Search for the cell housing the specified text and yield its [x, y] center coordinate. 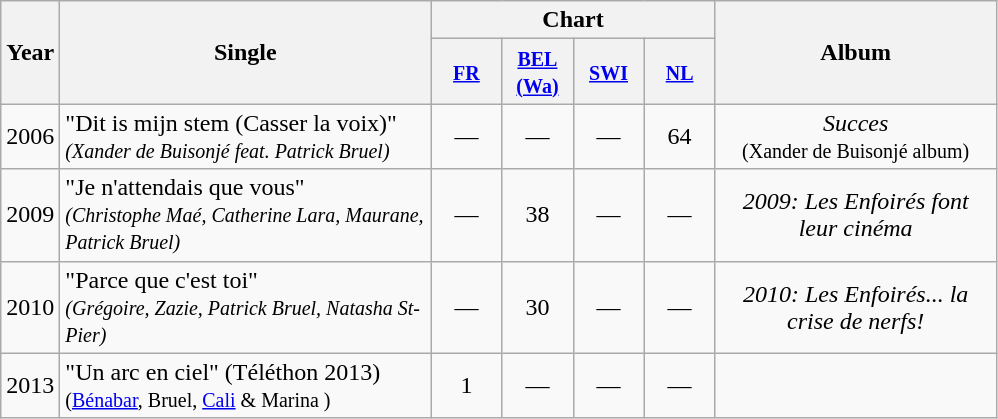
2010 [30, 307]
2006 [30, 136]
Chart [573, 20]
"Un arc en ciel" (Téléthon 2013)(Bénabar, Bruel, Cali & Marina ) [246, 386]
"Parce que c'est toi" (Grégoire, Zazie, Patrick Bruel, Natasha St-Pier) [246, 307]
BEL (Wa) [538, 72]
NL [680, 72]
38 [538, 215]
Succes (Xander de Buisonjé album) [856, 136]
Single [246, 52]
"Je n'attendais que vous" (Christophe Maé, Catherine Lara, Maurane, Patrick Bruel) [246, 215]
"Dit is mijn stem (Casser la voix)" (Xander de Buisonjé feat. Patrick Bruel) [246, 136]
2010: Les Enfoirés... la crise de nerfs! [856, 307]
64 [680, 136]
1 [466, 386]
Year [30, 52]
2013 [30, 386]
SWI [608, 72]
Album [856, 52]
30 [538, 307]
FR [466, 72]
2009: Les Enfoirés font leur cinéma [856, 215]
2009 [30, 215]
